Scan for the cell matching the given text and deliver its [X, Y] coordinate at center. 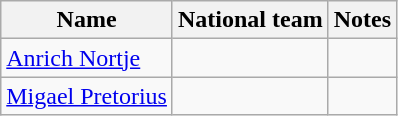
Name [87, 20]
National team [250, 20]
Migael Pretorius [87, 96]
Notes [362, 20]
Anrich Nortje [87, 58]
